Find where the given text appears and provide that cell's center as (X, Y) coordinate. 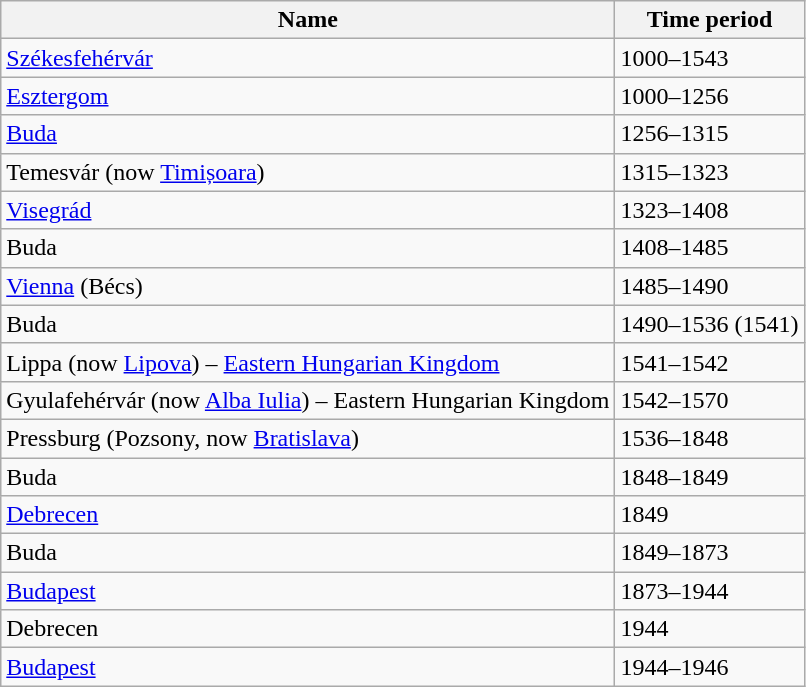
Name (308, 20)
1536–1848 (710, 438)
1873–1944 (710, 591)
1490–1536 (1541) (710, 324)
Time period (710, 20)
Székesfehérvár (308, 58)
Esztergom (308, 96)
1849–1873 (710, 553)
Gyulafehérvár (now Alba Iulia) – Eastern Hungarian Kingdom (308, 400)
Temesvár (now Timișoara) (308, 172)
Visegrád (308, 210)
1315–1323 (710, 172)
Lippa (now Lipova) – Eastern Hungarian Kingdom (308, 362)
1849 (710, 515)
1408–1485 (710, 248)
1848–1849 (710, 477)
1000–1256 (710, 96)
Pressburg (Pozsony, now Bratislava) (308, 438)
1485–1490 (710, 286)
1944 (710, 629)
1323–1408 (710, 210)
1256–1315 (710, 134)
1542–1570 (710, 400)
Vienna (Bécs) (308, 286)
1944–1946 (710, 667)
1000–1543 (710, 58)
1541–1542 (710, 362)
